Pinpoint the cell where the given text exists, returning its [x, y] midpoint coordinate. 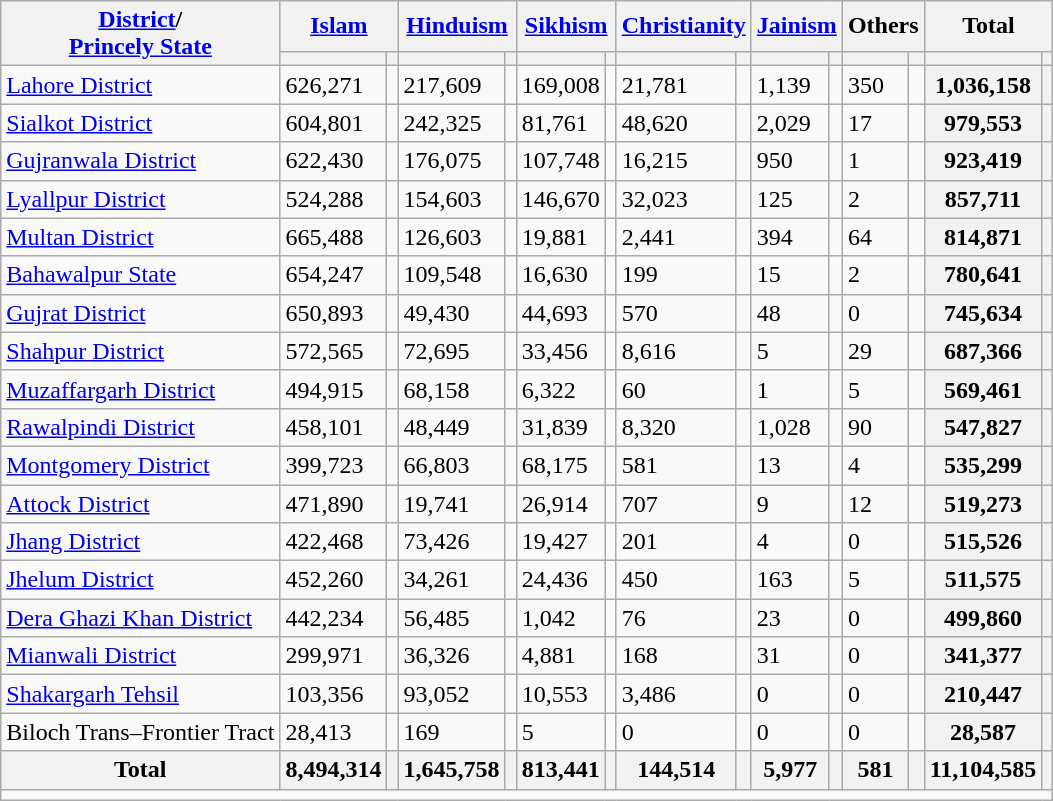
48,620 [676, 123]
28,587 [983, 732]
813,441 [560, 770]
103,356 [334, 694]
5,977 [790, 770]
1,042 [560, 618]
780,641 [983, 275]
622,430 [334, 161]
Others [883, 26]
394 [790, 237]
Multan District [140, 237]
56,485 [452, 618]
District/Princely State [140, 34]
471,890 [334, 503]
26,914 [560, 503]
217,609 [452, 85]
2,029 [790, 123]
163 [790, 580]
60 [676, 389]
350 [875, 85]
66,803 [452, 465]
3,486 [676, 694]
125 [790, 199]
210,447 [983, 694]
Lahore District [140, 85]
9 [790, 503]
Lyallpur District [140, 199]
36,326 [452, 656]
665,488 [334, 237]
814,871 [983, 237]
2,441 [676, 237]
Sikhism [566, 26]
109,548 [452, 275]
626,271 [334, 85]
34,261 [452, 580]
169,008 [560, 85]
499,860 [983, 618]
450 [676, 580]
68,158 [452, 389]
176,075 [452, 161]
923,419 [983, 161]
28,413 [334, 732]
Mianwali District [140, 656]
1,139 [790, 85]
Montgomery District [140, 465]
547,827 [983, 427]
458,101 [334, 427]
199 [676, 275]
Dera Ghazi Khan District [140, 618]
169 [452, 732]
8,494,314 [334, 770]
19,741 [452, 503]
Shahpur District [140, 351]
32,023 [676, 199]
745,634 [983, 313]
33,456 [560, 351]
979,553 [983, 123]
13 [790, 465]
19,881 [560, 237]
Sialkot District [140, 123]
44,693 [560, 313]
24,436 [560, 580]
650,893 [334, 313]
16,630 [560, 275]
10,553 [560, 694]
604,801 [334, 123]
519,273 [983, 503]
93,052 [452, 694]
73,426 [452, 542]
494,915 [334, 389]
8,320 [676, 427]
126,603 [452, 237]
242,325 [452, 123]
72,695 [452, 351]
399,723 [334, 465]
452,260 [334, 580]
707 [676, 503]
857,711 [983, 199]
6,322 [560, 389]
Muzaffargarh District [140, 389]
515,526 [983, 542]
687,366 [983, 351]
48,449 [452, 427]
Hinduism [457, 26]
Jhelum District [140, 580]
442,234 [334, 618]
Shakargarh Tehsil [140, 694]
11,104,585 [983, 770]
168 [676, 656]
31 [790, 656]
569,461 [983, 389]
81,761 [560, 123]
572,565 [334, 351]
154,603 [452, 199]
299,971 [334, 656]
8,616 [676, 351]
422,468 [334, 542]
146,670 [560, 199]
Bahawalpur State [140, 275]
29 [875, 351]
68,175 [560, 465]
Christianity [684, 26]
Islam [339, 26]
16,215 [676, 161]
201 [676, 542]
144,514 [676, 770]
1,036,158 [983, 85]
1,028 [790, 427]
107,748 [560, 161]
76 [676, 618]
23 [790, 618]
950 [790, 161]
64 [875, 237]
654,247 [334, 275]
Gujranwala District [140, 161]
511,575 [983, 580]
19,427 [560, 542]
Attock District [140, 503]
Gujrat District [140, 313]
15 [790, 275]
341,377 [983, 656]
Biloch Trans–Frontier Tract [140, 732]
535,299 [983, 465]
21,781 [676, 85]
90 [875, 427]
17 [875, 123]
Rawalpindi District [140, 427]
48 [790, 313]
Jhang District [140, 542]
4,881 [560, 656]
Jainism [796, 26]
49,430 [452, 313]
12 [875, 503]
1,645,758 [452, 770]
31,839 [560, 427]
570 [676, 313]
524,288 [334, 199]
